Extract the (x, y) coordinate from the center of the cell holding the provided text.  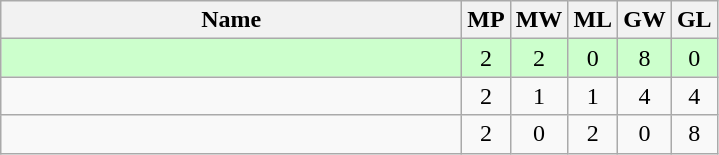
GL (694, 20)
MP (486, 20)
Name (232, 20)
ML (593, 20)
GW (645, 20)
MW (539, 20)
